Return (X, Y) of the center of cell containing provided text 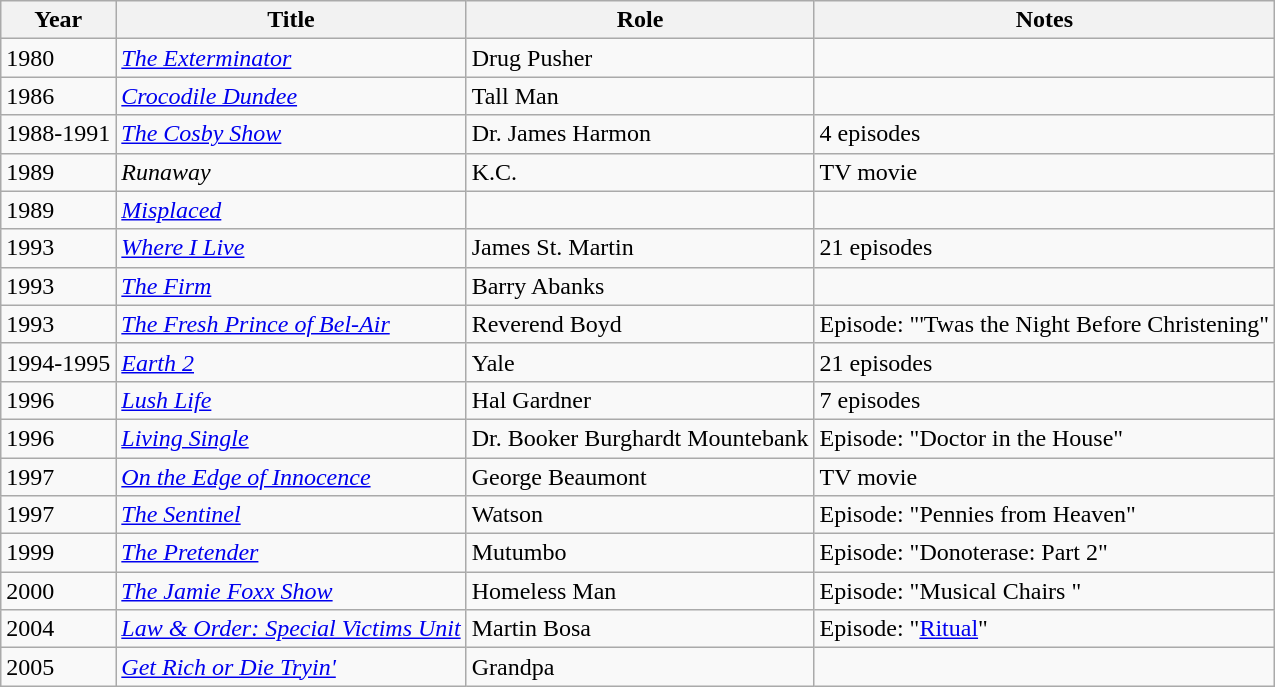
7 episodes (1044, 400)
Title (291, 20)
James St. Martin (640, 248)
Episode: "Doctor in the House" (1044, 438)
Tall Man (640, 96)
2005 (58, 667)
Martin Bosa (640, 629)
Episode: "'Twas the Night Before Christening" (1044, 324)
Episode: "Musical Chairs " (1044, 591)
Lush Life (291, 400)
The Sentinel (291, 515)
Year (58, 20)
Barry Abanks (640, 286)
Drug Pusher (640, 58)
Misplaced (291, 210)
Grandpa (640, 667)
1988-1991 (58, 134)
On the Edge of Innocence (291, 477)
The Pretender (291, 553)
Earth 2 (291, 362)
K.C. (640, 172)
Episode: "Donoterase: Part 2" (1044, 553)
Runaway (291, 172)
George Beaumont (640, 477)
Dr. Booker Burghardt Mountebank (640, 438)
Yale (640, 362)
Hal Gardner (640, 400)
Notes (1044, 20)
Mutumbo (640, 553)
Reverend Boyd (640, 324)
Watson (640, 515)
Where I Live (291, 248)
Get Rich or Die Tryin' (291, 667)
2004 (58, 629)
1999 (58, 553)
Crocodile Dundee (291, 96)
2000 (58, 591)
1986 (58, 96)
4 episodes (1044, 134)
The Cosby Show (291, 134)
Episode: "Ritual" (1044, 629)
Dr. James Harmon (640, 134)
Living Single (291, 438)
Homeless Man (640, 591)
The Firm (291, 286)
The Jamie Foxx Show (291, 591)
Law & Order: Special Victims Unit (291, 629)
Role (640, 20)
Episode: "Pennies from Heaven" (1044, 515)
The Fresh Prince of Bel-Air (291, 324)
The Exterminator (291, 58)
1980 (58, 58)
1994-1995 (58, 362)
